Search for the cell housing the specified text and yield its [x, y] center coordinate. 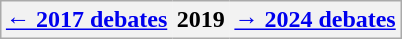
→ 2024 debates [316, 20]
2019 [201, 20]
← 2017 debates [86, 20]
